Extract the (X, Y) coordinate from the center of the cell holding the provided text.  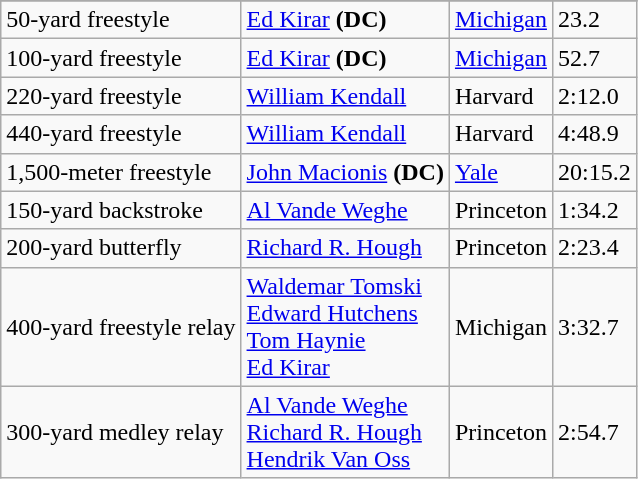
1:34.2 (594, 210)
440-yard freestyle (121, 134)
Richard R. Hough (345, 248)
Al Vande Weghe (345, 210)
Al Vande WegheRichard R. HoughHendrik Van Oss (345, 432)
1,500-meter freestyle (121, 172)
4:48.9 (594, 134)
Waldemar TomskiEdward HutchensTom HaynieEd Kirar (345, 326)
23.2 (594, 20)
Yale (500, 172)
50-yard freestyle (121, 20)
52.7 (594, 58)
2:54.7 (594, 432)
150-yard backstroke (121, 210)
2:23.4 (594, 248)
220-yard freestyle (121, 96)
100-yard freestyle (121, 58)
400-yard freestyle relay (121, 326)
2:12.0 (594, 96)
200-yard butterfly (121, 248)
300-yard medley relay (121, 432)
3:32.7 (594, 326)
John Macionis (DC) (345, 172)
20:15.2 (594, 172)
